Return the [X, Y] coordinate for the center point of the cell that contains the specified text.  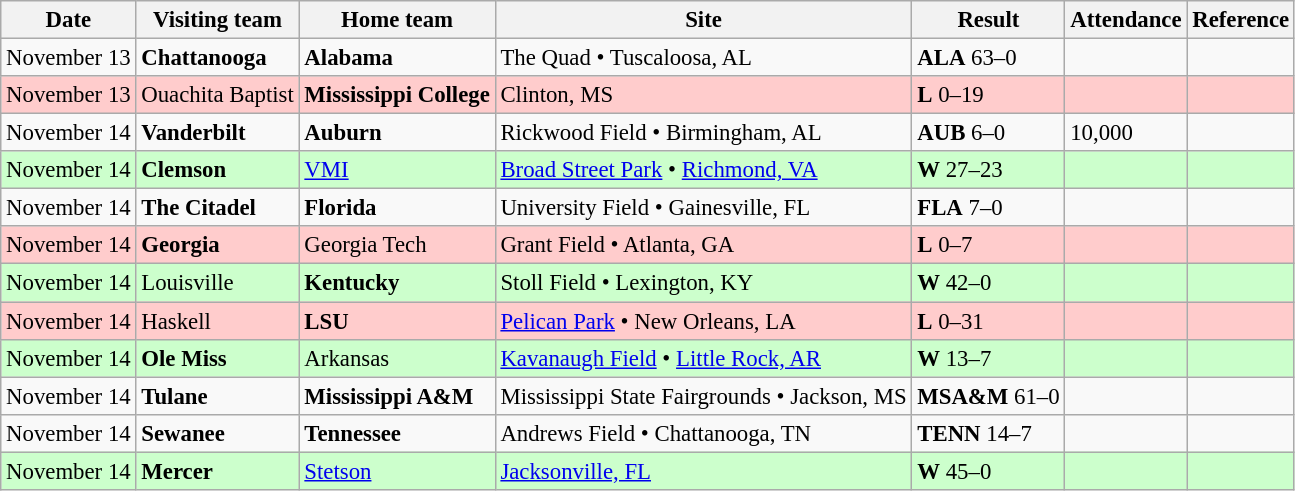
Stoll Field • Lexington, KY [704, 283]
Kentucky [397, 283]
MSA&M 61–0 [988, 396]
Broad Street Park • Richmond, VA [704, 170]
Jacksonville, FL [704, 471]
Mississippi A&M [397, 396]
Haskell [218, 321]
FLA 7–0 [988, 208]
Georgia Tech [397, 245]
W 42–0 [988, 283]
Kavanaugh Field • Little Rock, AR [704, 358]
Ole Miss [218, 358]
Reference [1241, 20]
Tulane [218, 396]
Chattanooga [218, 58]
Sewanee [218, 433]
Mississippi State Fairgrounds • Jackson, MS [704, 396]
L 0–19 [988, 95]
University Field • Gainesville, FL [704, 208]
LSU [397, 321]
Florida [397, 208]
L 0–7 [988, 245]
W 13–7 [988, 358]
The Citadel [218, 208]
10,000 [1126, 133]
W 27–23 [988, 170]
Ouachita Baptist [218, 95]
Mississippi College [397, 95]
W 45–0 [988, 471]
Clinton, MS [704, 95]
The Quad • Tuscaloosa, AL [704, 58]
AUB 6–0 [988, 133]
Stetson [397, 471]
Rickwood Field • Birmingham, AL [704, 133]
Louisville [218, 283]
Tennessee [397, 433]
Date [68, 20]
Home team [397, 20]
L 0–31 [988, 321]
Andrews Field • Chattanooga, TN [704, 433]
Mercer [218, 471]
Arkansas [397, 358]
Auburn [397, 133]
Visiting team [218, 20]
Georgia [218, 245]
Site [704, 20]
Alabama [397, 58]
Attendance [1126, 20]
TENN 14–7 [988, 433]
VMI [397, 170]
Grant Field • Atlanta, GA [704, 245]
Clemson [218, 170]
Result [988, 20]
Vanderbilt [218, 133]
Pelican Park • New Orleans, LA [704, 321]
ALA 63–0 [988, 58]
